Search for the cell housing the specified text and yield its (x, y) center coordinate. 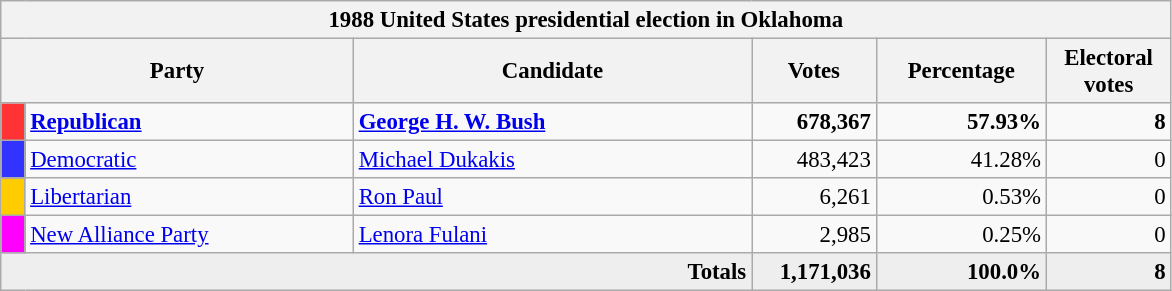
Candidate (552, 72)
New Alliance Party (189, 235)
Ron Paul (552, 197)
Democratic (189, 160)
Republican (189, 122)
8 (1108, 122)
1988 United States presidential election in Oklahoma (586, 20)
Percentage (961, 72)
6,261 (814, 197)
George H. W. Bush (552, 122)
Libertarian (189, 197)
57.93% (961, 122)
483,423 (814, 160)
Lenora Fulani (552, 235)
41.28% (961, 160)
0.25% (961, 235)
Party (178, 72)
2,985 (814, 235)
Electoral votes (1108, 72)
0.53% (961, 197)
Michael Dukakis (552, 160)
Votes (814, 72)
678,367 (814, 122)
